Return (x, y) of the center of cell containing provided text 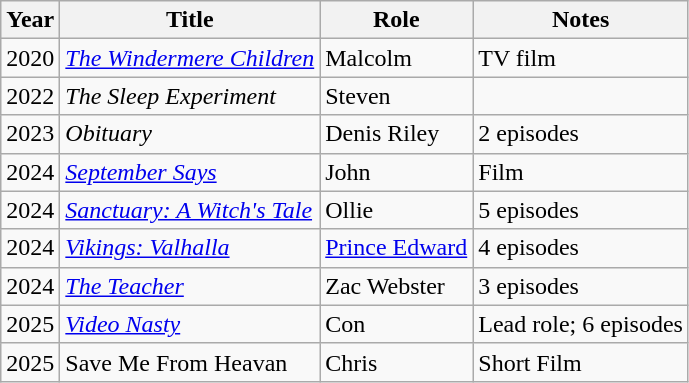
Sanctuary: A Witch's Tale (190, 210)
Title (190, 20)
3 episodes (581, 286)
2020 (30, 58)
Steven (396, 96)
Notes (581, 20)
TV film (581, 58)
Video Nasty (190, 324)
Denis Riley (396, 134)
2 episodes (581, 134)
5 episodes (581, 210)
Vikings: Valhalla (190, 248)
Ollie (396, 210)
Film (581, 172)
Malcolm (396, 58)
Lead role; 6 episodes (581, 324)
Zac Webster (396, 286)
The Teacher (190, 286)
Short Film (581, 362)
Obituary (190, 134)
John (396, 172)
2023 (30, 134)
Role (396, 20)
Chris (396, 362)
The Windermere Children (190, 58)
Prince Edward (396, 248)
The Sleep Experiment (190, 96)
4 episodes (581, 248)
September Says (190, 172)
Save Me From Heavan (190, 362)
2022 (30, 96)
Con (396, 324)
Year (30, 20)
